Detect which cell encompasses the target text, then output its (x, y) center coordinate. 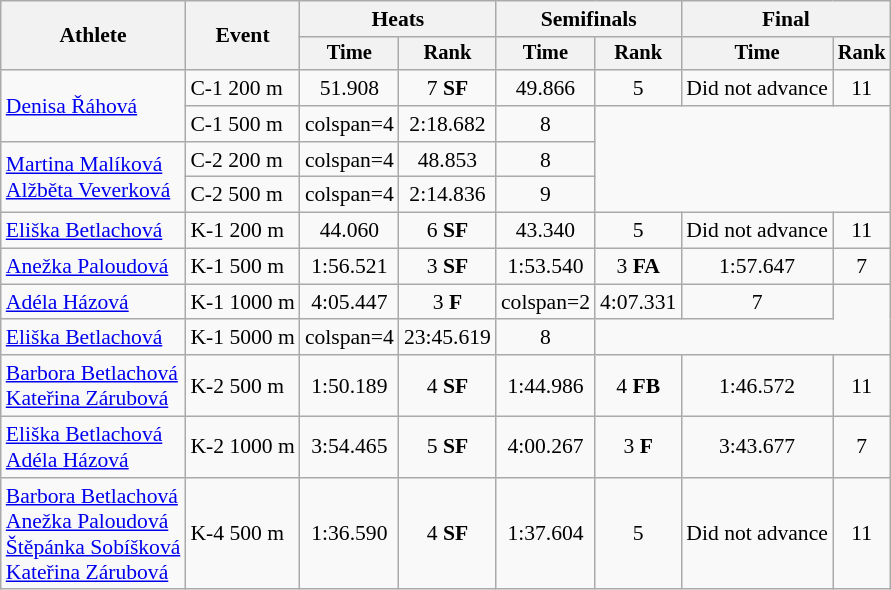
49.866 (546, 88)
7 SF (448, 88)
Denisa Řáhová (94, 106)
2:14.836 (448, 195)
3 FA (638, 267)
Event (242, 36)
C-1 200 m (242, 88)
51.908 (350, 88)
K-4 500 m (242, 534)
6 SF (448, 231)
K-1 5000 m (242, 338)
1:56.521 (350, 267)
44.060 (350, 231)
Eliška BetlachováAdéla Házová (94, 448)
Anežka Paloudová (94, 267)
Final (786, 19)
5 SF (448, 448)
3:43.677 (757, 448)
1:44.986 (546, 386)
23:45.619 (448, 338)
C-1 500 m (242, 124)
1:53.540 (546, 267)
C-2 200 m (242, 160)
Martina MalíkováAlžběta Veverková (94, 178)
K-1 200 m (242, 231)
Heats (398, 19)
1:37.604 (546, 534)
colspan=2 (546, 302)
48.853 (448, 160)
K-2 500 m (242, 386)
3 SF (448, 267)
Adéla Házová (94, 302)
C-2 500 m (242, 195)
3:54.465 (350, 448)
Barbora BetlachováKateřina Zárubová (94, 386)
4:07.331 (638, 302)
1:36.590 (350, 534)
K-1 1000 m (242, 302)
K-2 1000 m (242, 448)
1:57.647 (757, 267)
4 FB (638, 386)
Barbora BetlachováAnežka PaloudováŠtěpánka SobíškováKateřina Zárubová (94, 534)
2:18.682 (448, 124)
4:00.267 (546, 448)
Semifinals (588, 19)
K-1 500 m (242, 267)
Athlete (94, 36)
43.340 (546, 231)
9 (546, 195)
1:46.572 (757, 386)
1:50.189 (350, 386)
4:05.447 (350, 302)
